Locate the cell with the specified text and output its [x, y] center coordinate. 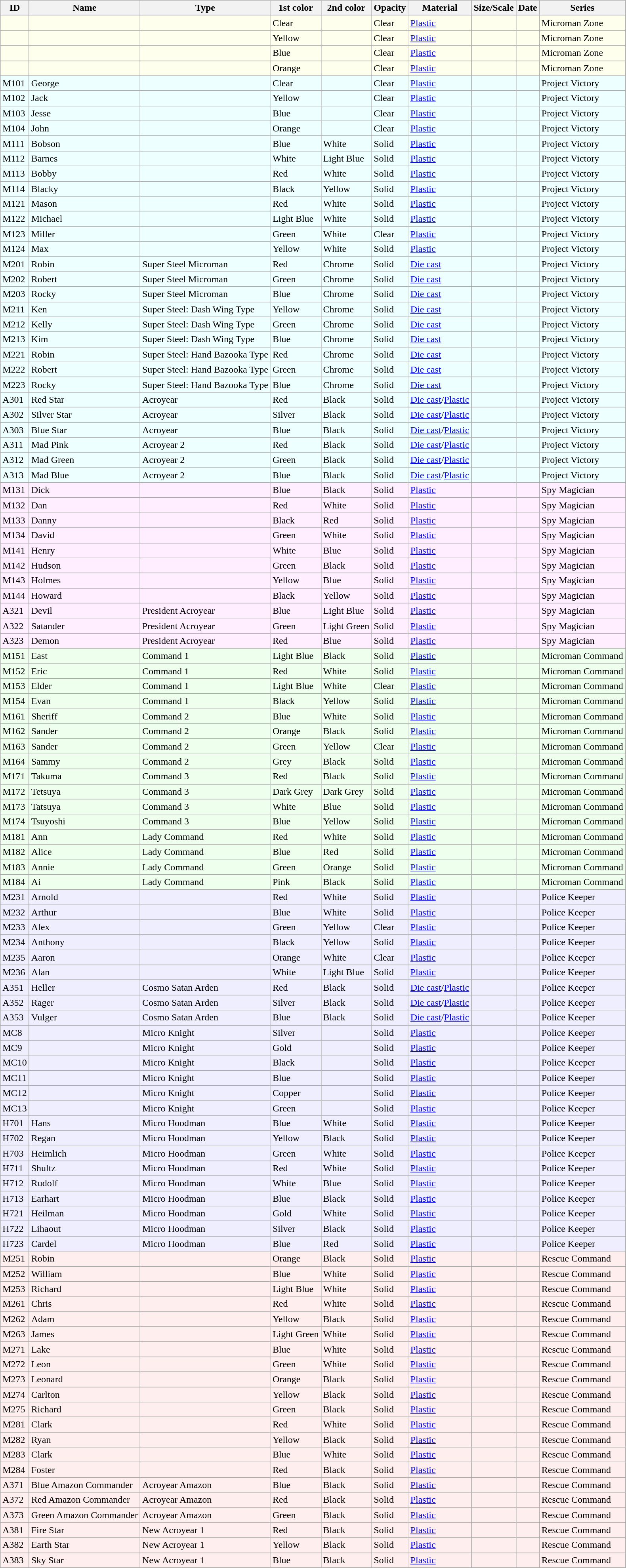
M143 [15, 580]
M233 [15, 927]
M232 [15, 912]
Annie [84, 867]
M111 [15, 143]
Hudson [84, 565]
M252 [15, 1274]
Rudolf [84, 1184]
M173 [15, 807]
A311 [15, 445]
Arthur [84, 912]
1st color [296, 8]
John [84, 128]
H713 [15, 1199]
Mad Green [84, 460]
George [84, 83]
Fire Star [84, 1530]
James [84, 1334]
A321 [15, 611]
M274 [15, 1394]
H702 [15, 1138]
Elder [84, 686]
A353 [15, 1018]
Leon [84, 1364]
Danny [84, 520]
East [84, 656]
M271 [15, 1349]
Tetsuya [84, 792]
Henry [84, 550]
2nd color [346, 8]
A372 [15, 1500]
Devil [84, 611]
Foster [84, 1470]
M283 [15, 1455]
M122 [15, 219]
Size/Scale [494, 8]
M121 [15, 204]
M261 [15, 1304]
A323 [15, 641]
A381 [15, 1530]
Tsuyoshi [84, 822]
Dan [84, 505]
M101 [15, 83]
M236 [15, 972]
A301 [15, 400]
M124 [15, 249]
MC13 [15, 1108]
Alice [84, 852]
Arnold [84, 897]
M203 [15, 294]
M182 [15, 852]
A312 [15, 460]
M222 [15, 369]
M133 [15, 520]
M234 [15, 942]
Copper [296, 1093]
M251 [15, 1259]
Blacky [84, 189]
M281 [15, 1425]
Aaron [84, 957]
H703 [15, 1153]
A352 [15, 1003]
Ai [84, 882]
M102 [15, 98]
Tatsuya [84, 807]
Mad Pink [84, 445]
Evan [84, 701]
Alan [84, 972]
M123 [15, 234]
Eric [84, 671]
M131 [15, 490]
M134 [15, 535]
Holmes [84, 580]
Name [84, 8]
Silver Star [84, 415]
Alex [84, 927]
Material [440, 8]
Blue Amazon Commander [84, 1485]
David [84, 535]
Ann [84, 837]
M153 [15, 686]
M282 [15, 1440]
H712 [15, 1184]
A382 [15, 1545]
MC9 [15, 1048]
Demon [84, 641]
M171 [15, 776]
M163 [15, 746]
Kim [84, 339]
Rager [84, 1003]
Grey [296, 761]
A303 [15, 430]
Jesse [84, 113]
Lake [84, 1349]
Howard [84, 596]
Opacity [390, 8]
M114 [15, 189]
M212 [15, 324]
Green Amazon Commander [84, 1515]
Hans [84, 1123]
A313 [15, 475]
M172 [15, 792]
M273 [15, 1379]
MC12 [15, 1093]
Ryan [84, 1440]
A302 [15, 415]
M141 [15, 550]
Bobson [84, 143]
ID [15, 8]
M183 [15, 867]
Sky Star [84, 1560]
A383 [15, 1560]
Type [205, 8]
Adam [84, 1319]
M103 [15, 113]
M231 [15, 897]
Dick [84, 490]
M154 [15, 701]
M275 [15, 1410]
M272 [15, 1364]
H721 [15, 1214]
M262 [15, 1319]
Kelly [84, 324]
MC8 [15, 1033]
M284 [15, 1470]
M253 [15, 1289]
Series [582, 8]
Satander [84, 626]
Sheriff [84, 716]
A373 [15, 1515]
M201 [15, 264]
Miller [84, 234]
M162 [15, 731]
Shultz [84, 1168]
Vulger [84, 1018]
M144 [15, 596]
MC10 [15, 1063]
Jack [84, 98]
Earhart [84, 1199]
H722 [15, 1229]
M104 [15, 128]
Regan [84, 1138]
Chris [84, 1304]
M184 [15, 882]
M213 [15, 339]
Anthony [84, 942]
MC11 [15, 1078]
M181 [15, 837]
M142 [15, 565]
Heimlich [84, 1153]
M152 [15, 671]
M164 [15, 761]
Sammy [84, 761]
Earth Star [84, 1545]
Leonard [84, 1379]
Michael [84, 219]
M174 [15, 822]
Lihaout [84, 1229]
Cardel [84, 1244]
M202 [15, 279]
A371 [15, 1485]
Ken [84, 309]
Red Star [84, 400]
Red Amazon Commander [84, 1500]
Mason [84, 204]
M151 [15, 656]
M221 [15, 354]
Heller [84, 988]
William [84, 1274]
M161 [15, 716]
Date [528, 8]
Carlton [84, 1394]
M112 [15, 158]
Bobby [84, 173]
H701 [15, 1123]
Takuma [84, 776]
Max [84, 249]
H711 [15, 1168]
M132 [15, 505]
Mad Blue [84, 475]
A322 [15, 626]
M211 [15, 309]
M235 [15, 957]
Pink [296, 882]
M113 [15, 173]
Blue Star [84, 430]
Barnes [84, 158]
M263 [15, 1334]
H723 [15, 1244]
M223 [15, 384]
Heilman [84, 1214]
A351 [15, 988]
